For the text-containing cell, return its midpoint in (x, y) coordinate format. 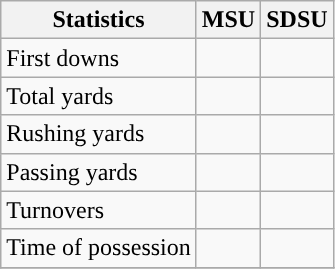
Statistics (99, 20)
Turnovers (99, 210)
Passing yards (99, 172)
Total yards (99, 96)
SDSU (297, 20)
Rushing yards (99, 134)
MSU (228, 20)
First downs (99, 58)
Time of possession (99, 248)
